Scan for the cell matching the given text and deliver its (x, y) coordinate at center. 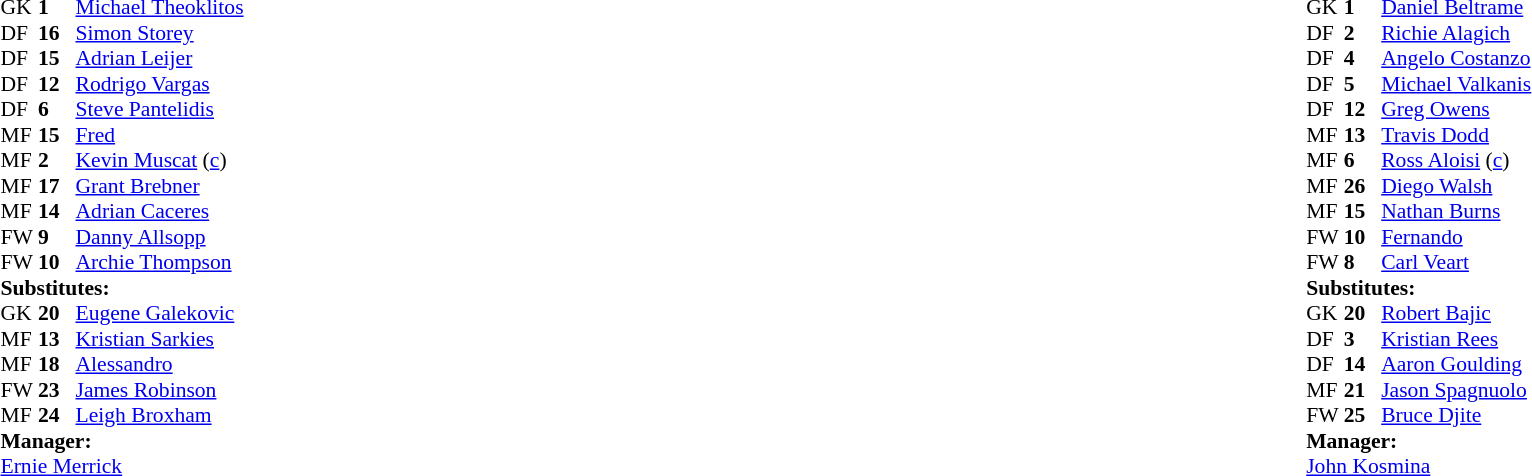
Travis Dodd (1456, 135)
James Robinson (160, 390)
Simon Storey (160, 33)
Ross Aloisi (c) (1456, 161)
Eugene Galekovic (160, 313)
Bruce Djite (1456, 415)
Michael Valkanis (1456, 84)
25 (1363, 415)
Greg Owens (1456, 109)
17 (57, 186)
Leigh Broxham (160, 415)
Jason Spagnuolo (1456, 390)
24 (57, 415)
23 (57, 390)
Rodrigo Vargas (160, 84)
Aaron Goulding (1456, 365)
3 (1363, 339)
Carl Veart (1456, 263)
Kevin Muscat (c) (160, 161)
Nathan Burns (1456, 211)
18 (57, 365)
26 (1363, 186)
Robert Bajic (1456, 313)
Richie Alagich (1456, 33)
8 (1363, 263)
Adrian Caceres (160, 211)
Danny Allsopp (160, 237)
21 (1363, 390)
4 (1363, 59)
16 (57, 33)
Angelo Costanzo (1456, 59)
Fernando (1456, 237)
9 (57, 237)
Adrian Leijer (160, 59)
Fred (160, 135)
Alessandro (160, 365)
Steve Pantelidis (160, 109)
Archie Thompson (160, 263)
Grant Brebner (160, 186)
Diego Walsh (1456, 186)
5 (1363, 84)
Kristian Rees (1456, 339)
Kristian Sarkies (160, 339)
